Find where the given text appears and provide that cell's center as (x, y) coordinate. 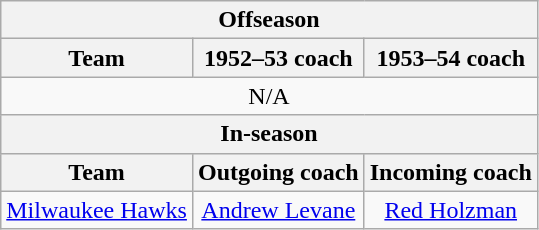
In-season (270, 134)
Incoming coach (450, 172)
Milwaukee Hawks (97, 210)
N/A (270, 96)
Andrew Levane (278, 210)
Offseason (270, 20)
1953–54 coach (450, 58)
Outgoing coach (278, 172)
Red Holzman (450, 210)
1952–53 coach (278, 58)
